Pinpoint the cell where the given text exists, returning its (X, Y) midpoint coordinate. 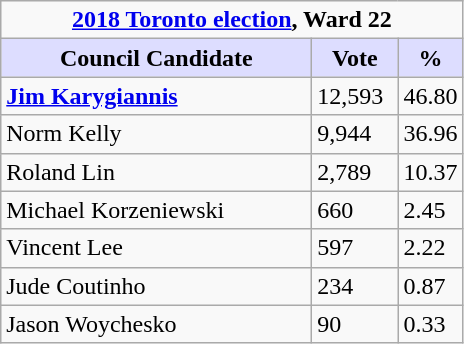
Vote (355, 58)
597 (355, 248)
46.80 (430, 96)
2018 Toronto election, Ward 22 (232, 20)
Vincent Lee (156, 248)
9,944 (355, 134)
660 (355, 210)
10.37 (430, 172)
Council Candidate (156, 58)
0.87 (430, 286)
Jason Woychesko (156, 324)
2.45 (430, 210)
Jude Coutinho (156, 286)
Michael Korzeniewski (156, 210)
36.96 (430, 134)
234 (355, 286)
90 (355, 324)
12,593 (355, 96)
0.33 (430, 324)
% (430, 58)
Jim Karygiannis (156, 96)
Norm Kelly (156, 134)
2,789 (355, 172)
Roland Lin (156, 172)
2.22 (430, 248)
